Extract the (X, Y) coordinate from the center of the cell holding the provided text.  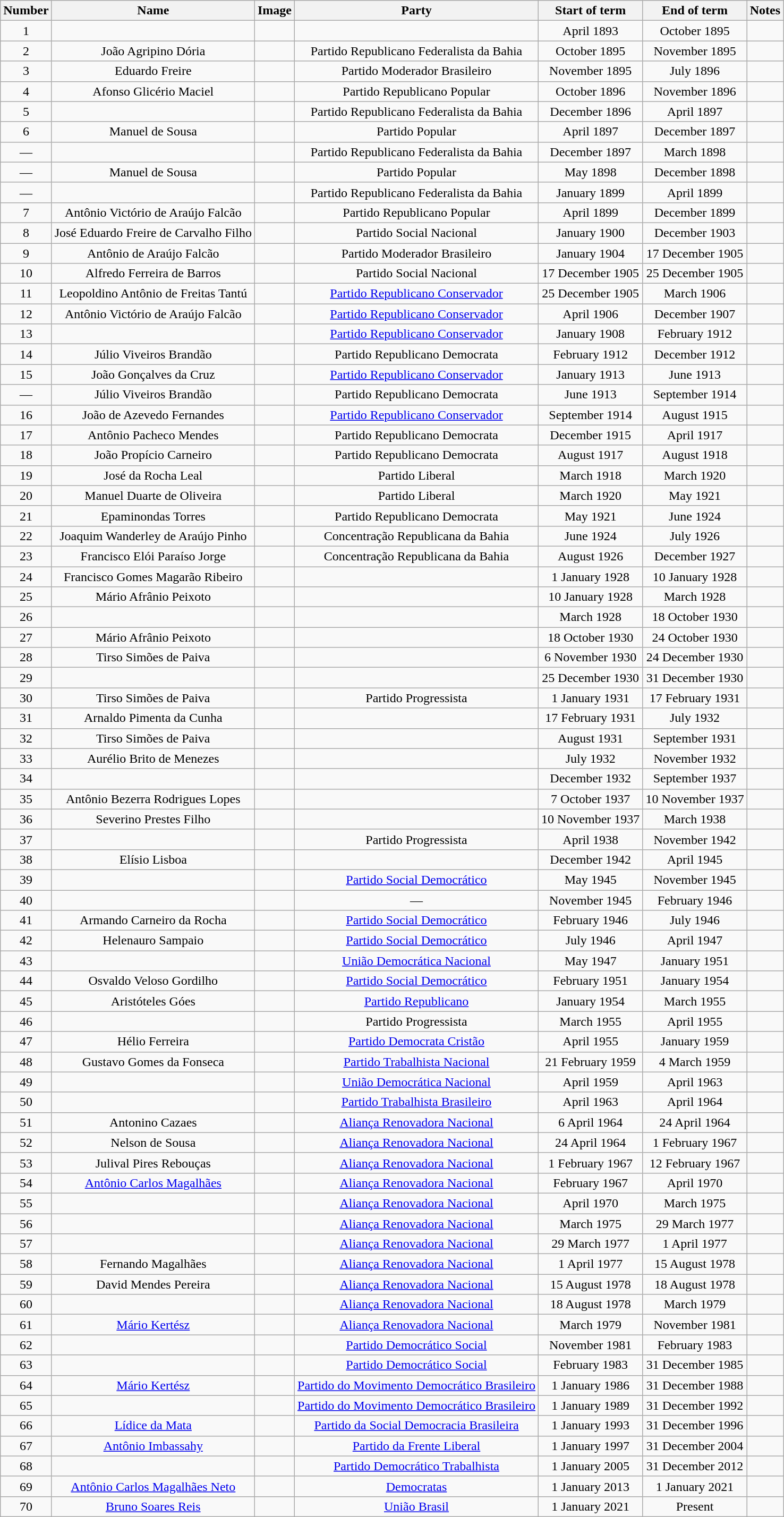
29 (26, 678)
25 December 1930 (590, 678)
27 (26, 637)
Lídice da Mata (153, 1426)
Arnaldo Pimenta da Cunha (153, 718)
68 (26, 1466)
70 (26, 1506)
Partido Trabalhista Nacional (416, 1062)
August 1915 (695, 415)
João de Azevedo Fernandes (153, 415)
December 1899 (695, 212)
March 1906 (695, 294)
Partido Democrata Cristão (416, 1042)
12 (26, 314)
December 1927 (695, 556)
December 1903 (695, 233)
December 1907 (695, 314)
December 1932 (590, 779)
August 1931 (590, 738)
53 (26, 1163)
Helenauro Sampaio (153, 941)
31 December 1930 (695, 678)
31 (26, 718)
3 (26, 71)
7 (26, 212)
João Gonçalves da Cruz (153, 374)
November 1942 (695, 839)
February 1967 (590, 1183)
7 October 1937 (590, 799)
56 (26, 1223)
Aurélio Brito de Menezes (153, 758)
46 (26, 1021)
David Mendes Pereira (153, 1284)
January 1908 (590, 334)
João Propício Carneiro (153, 455)
13 (26, 334)
52 (26, 1143)
15 (26, 374)
September 1931 (695, 738)
May 1945 (590, 880)
31 December 1988 (695, 1385)
4 March 1959 (695, 1062)
1 January 1928 (590, 576)
April 1938 (590, 839)
Francisco Elói Paraíso Jorge (153, 556)
João Agripino Dória (153, 51)
November 1896 (695, 91)
45 (26, 1001)
Antônio de Araújo Falcão (153, 253)
União Brasil (416, 1506)
Joaquim Wanderley de Araújo Pinho (153, 536)
65 (26, 1405)
Number (26, 11)
April 1947 (695, 941)
1 January 1989 (590, 1405)
July 1926 (695, 536)
55 (26, 1203)
April 1964 (695, 1102)
47 (26, 1042)
January 1904 (590, 253)
Severino Prestes Filho (153, 819)
Start of term (590, 11)
67 (26, 1446)
24 (26, 576)
22 (26, 536)
16 (26, 415)
December 1912 (695, 354)
Notes (765, 11)
1 January 1997 (590, 1446)
59 (26, 1284)
1 January 2013 (590, 1486)
January 1900 (590, 233)
42 (26, 941)
Eduardo Freire (153, 71)
Gustavo Gomes da Fonseca (153, 1062)
21 (26, 516)
February 1951 (590, 981)
37 (26, 839)
January 1899 (590, 192)
Francisco Gomes Magarão Ribeiro (153, 576)
39 (26, 880)
1 January 1931 (590, 698)
January 1913 (590, 374)
December 1896 (590, 112)
Aristóteles Góes (153, 1001)
Antônio Imbassahy (153, 1446)
5 (26, 112)
69 (26, 1486)
51 (26, 1122)
31 December 1992 (695, 1405)
Partido Democrático Trabalhista (416, 1466)
4 (26, 91)
April 1917 (695, 435)
2 (26, 51)
9 (26, 253)
Name (153, 11)
Armando Carneiro da Rocha (153, 921)
38 (26, 859)
Partido da Frente Liberal (416, 1446)
63 (26, 1365)
Party (416, 11)
54 (26, 1183)
66 (26, 1426)
October 1896 (590, 91)
José Eduardo Freire de Carvalho Filho (153, 233)
April 1893 (590, 31)
August 1926 (590, 556)
61 (26, 1325)
43 (26, 961)
August 1917 (590, 455)
Epaminondas Torres (153, 516)
May 1947 (590, 961)
11 (26, 294)
44 (26, 981)
31 December 2012 (695, 1466)
Nelson de Sousa (153, 1143)
Antônio Bezerra Rodrigues Lopes (153, 799)
6 (26, 132)
January 1959 (695, 1042)
Hélio Ferreira (153, 1042)
31 December 1985 (695, 1365)
December 1898 (695, 172)
49 (26, 1082)
32 (26, 738)
Julival Pires Rebouças (153, 1163)
1 January 1993 (590, 1426)
31 December 1996 (695, 1426)
Antônio Pacheco Mendes (153, 435)
8 (26, 233)
March 1938 (695, 819)
14 (26, 354)
18 (26, 455)
19 (26, 475)
Leopoldino Antônio de Freitas Tantú (153, 294)
24 December 1930 (695, 658)
40 (26, 900)
23 (26, 556)
Bruno Soares Reis (153, 1506)
21 February 1959 (590, 1062)
6 April 1964 (590, 1122)
April 1945 (695, 859)
Antônio Carlos Magalhães (153, 1183)
End of term (695, 11)
November 1932 (695, 758)
January 1951 (695, 961)
September 1937 (695, 779)
1 (26, 31)
March 1898 (695, 152)
April 1959 (590, 1082)
64 (26, 1385)
Partido da Social Democracia Brasileira (416, 1426)
Antonino Cazaes (153, 1122)
Alfredo Ferreira de Barros (153, 274)
1 January 2005 (590, 1466)
July 1896 (695, 71)
17 (26, 435)
December 1915 (590, 435)
36 (26, 819)
Fernando Magalhães (153, 1264)
12 February 1967 (695, 1163)
25 (26, 597)
Partido Trabalhista Brasileiro (416, 1102)
Manuel Duarte de Oliveira (153, 496)
10 (26, 274)
28 (26, 658)
December 1942 (590, 859)
31 December 2004 (695, 1446)
Partido Republicano (416, 1001)
August 1918 (695, 455)
50 (26, 1102)
62 (26, 1345)
Democratas (416, 1486)
35 (26, 799)
Afonso Glicério Maciel (153, 91)
57 (26, 1244)
Osvaldo Veloso Gordilho (153, 981)
41 (26, 921)
José da Rocha Leal (153, 475)
20 (26, 496)
33 (26, 758)
58 (26, 1264)
March 1918 (590, 475)
Image (274, 11)
6 November 1930 (590, 658)
Antônio Carlos Magalhães Neto (153, 1486)
48 (26, 1062)
60 (26, 1305)
Elísio Lisboa (153, 859)
24 October 1930 (695, 637)
April 1906 (590, 314)
May 1898 (590, 172)
Present (695, 1506)
26 (26, 617)
30 (26, 698)
1 January 1986 (590, 1385)
34 (26, 779)
